Scan for the cell matching the given text and deliver its (X, Y) coordinate at center. 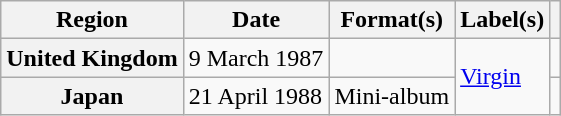
Label(s) (502, 20)
Mini-album (392, 96)
Japan (92, 96)
9 March 1987 (256, 58)
Region (92, 20)
United Kingdom (92, 58)
Format(s) (392, 20)
21 April 1988 (256, 96)
Date (256, 20)
Virgin (502, 77)
